Pinpoint the cell where the given text exists, returning its [x, y] midpoint coordinate. 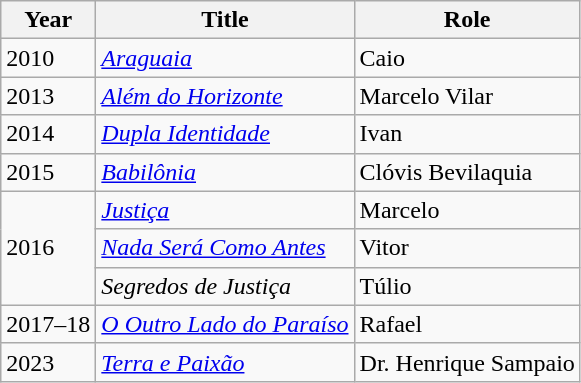
Caio [467, 58]
Dr. Henrique Sampaio [467, 362]
Terra e Paixão [225, 362]
Túlio [467, 286]
Marcelo Vilar [467, 96]
2016 [48, 248]
2014 [48, 134]
Rafael [467, 324]
2010 [48, 58]
2017–18 [48, 324]
Year [48, 20]
Araguaia [225, 58]
Marcelo [467, 210]
Title [225, 20]
Babilônia [225, 172]
Ivan [467, 134]
Justiça [225, 210]
2023 [48, 362]
Vitor [467, 248]
Além do Horizonte [225, 96]
Nada Será Como Antes [225, 248]
Clóvis Bevilaquia [467, 172]
2013 [48, 96]
O Outro Lado do Paraíso [225, 324]
Segredos de Justiça [225, 286]
Dupla Identidade [225, 134]
Role [467, 20]
2015 [48, 172]
